Locate the cell with the specified text and output its (x, y) center coordinate. 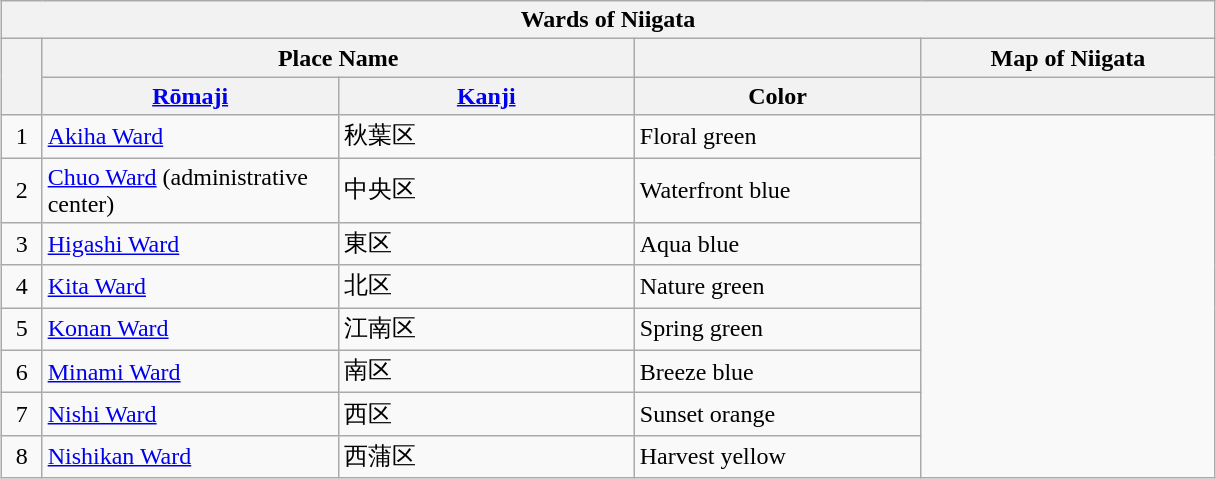
秋葉区 (486, 136)
東区 (486, 244)
西区 (486, 414)
Wards of Niigata (608, 20)
Harvest yellow (778, 456)
Nature green (778, 286)
4 (22, 286)
中央区 (486, 190)
Rōmaji (190, 96)
Spring green (778, 330)
南区 (486, 372)
2 (22, 190)
Aqua blue (778, 244)
Kanji (486, 96)
7 (22, 414)
Sunset orange (778, 414)
北区 (486, 286)
3 (22, 244)
西蒲区 (486, 456)
Higashi Ward (190, 244)
6 (22, 372)
Map of Niigata (1068, 58)
Place Name (338, 58)
5 (22, 330)
Waterfront blue (778, 190)
Konan Ward (190, 330)
8 (22, 456)
Kita Ward (190, 286)
1 (22, 136)
Floral green (778, 136)
Akiha Ward (190, 136)
Nishikan Ward (190, 456)
Chuo Ward (administrative center) (190, 190)
Color (778, 96)
Nishi Ward (190, 414)
江南区 (486, 330)
Breeze blue (778, 372)
Minami Ward (190, 372)
